Determine the (x, y) coordinate at the center of the cell enclosing the given text.  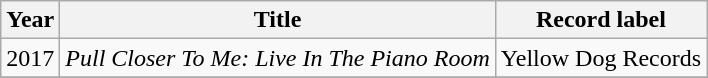
Year (30, 20)
Pull Closer To Me: Live In The Piano Room (278, 58)
Yellow Dog Records (600, 58)
Record label (600, 20)
Title (278, 20)
2017 (30, 58)
